Identify which cell holds the provided text, then report its [X, Y] central coordinate. 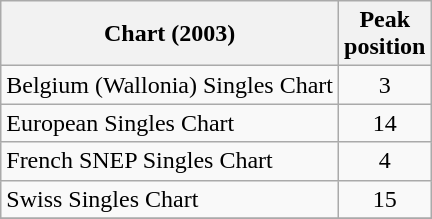
14 [385, 123]
Peakposition [385, 34]
Belgium (Wallonia) Singles Chart [170, 85]
European Singles Chart [170, 123]
Chart (2003) [170, 34]
15 [385, 199]
3 [385, 85]
French SNEP Singles Chart [170, 161]
Swiss Singles Chart [170, 199]
4 [385, 161]
